Capture the cell that displays the provided text and extract its (x, y) central coordinate. 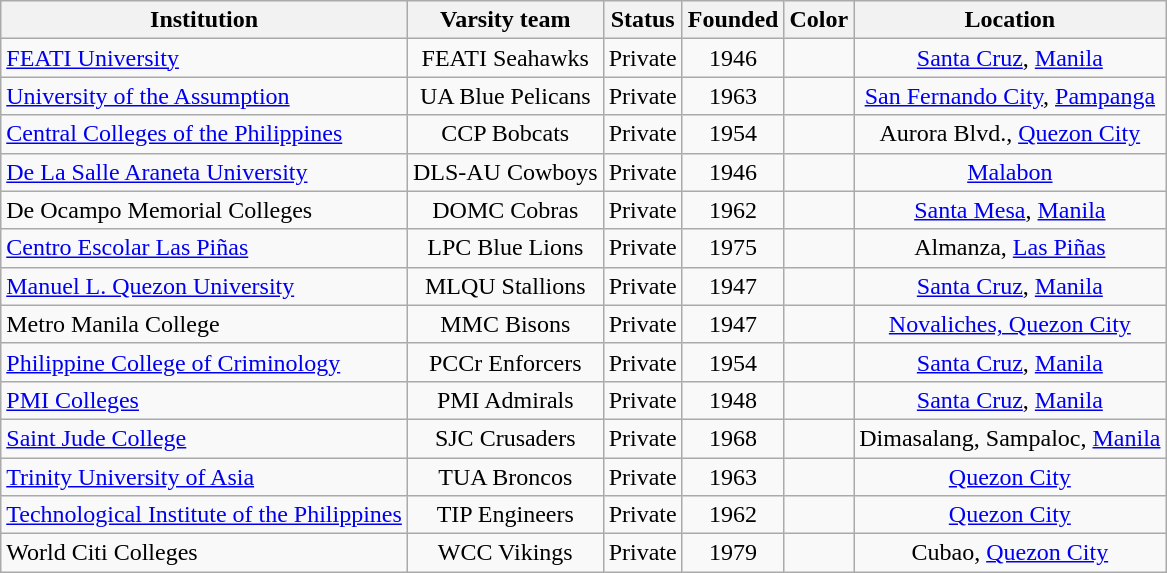
PMI Colleges (204, 400)
DLS-AU Cowboys (505, 172)
1975 (733, 248)
Novaliches, Quezon City (1010, 324)
Varsity team (505, 20)
1968 (733, 438)
Location (1010, 20)
1948 (733, 400)
World Citi Colleges (204, 553)
Dimasalang, Sampaloc, Manila (1010, 438)
Manuel L. Quezon University (204, 286)
TUA Broncos (505, 477)
1979 (733, 553)
Almanza, Las Piñas (1010, 248)
Metro Manila College (204, 324)
Status (642, 20)
Centro Escolar Las Piñas (204, 248)
Technological Institute of the Philippines (204, 515)
Saint Jude College (204, 438)
CCP Bobcats (505, 134)
FEATI Seahawks (505, 58)
Trinity University of Asia (204, 477)
University of the Assumption (204, 96)
MMC Bisons (505, 324)
TIP Engineers (505, 515)
PCCr Enforcers (505, 362)
San Fernando City, Pampanga (1010, 96)
Malabon (1010, 172)
Santa Mesa, Manila (1010, 210)
De La Salle Araneta University (204, 172)
Founded (733, 20)
Philippine College of Criminology (204, 362)
DOMC Cobras (505, 210)
Central Colleges of the Philippines (204, 134)
MLQU Stallions (505, 286)
LPC Blue Lions (505, 248)
Institution (204, 20)
De Ocampo Memorial Colleges (204, 210)
Cubao, Quezon City (1010, 553)
PMI Admirals (505, 400)
Aurora Blvd., Quezon City (1010, 134)
FEATI University (204, 58)
WCC Vikings (505, 553)
SJC Crusaders (505, 438)
Color (819, 20)
UA Blue Pelicans (505, 96)
